Capture the cell that displays the provided text and extract its [X, Y] central coordinate. 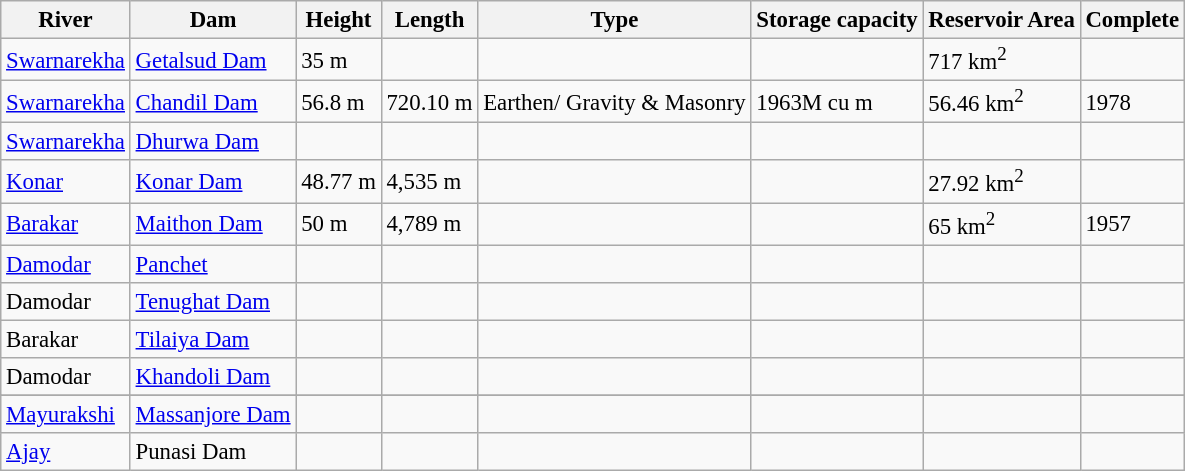
48.77 m [338, 181]
Khandoli Dam [213, 377]
Konar [66, 181]
35 m [338, 60]
50 m [338, 224]
Dam [213, 20]
56.46 km2 [1002, 102]
27.92 km2 [1002, 181]
Mayurakshi [66, 414]
Earthen/ Gravity & Masonry [614, 102]
Panchet [213, 264]
65 km2 [1002, 224]
56.8 m [338, 102]
Chandil Dam [213, 102]
1963M cu m [837, 102]
Length [430, 20]
Complete [1132, 20]
River [66, 20]
Konar Dam [213, 181]
4,789 m [430, 224]
Massanjore Dam [213, 414]
Getalsud Dam [213, 60]
Tilaiya Dam [213, 339]
Type [614, 20]
Storage capacity [837, 20]
1978 [1132, 102]
720.10 m [430, 102]
Maithon Dam [213, 224]
Ajay [66, 452]
4,535 m [430, 181]
717 km2 [1002, 60]
Dhurwa Dam [213, 142]
Reservoir Area [1002, 20]
1957 [1132, 224]
Punasi Dam [213, 452]
Height [338, 20]
Tenughat Dam [213, 301]
